Extract the (x, y) coordinate from the center of the cell holding the provided text.  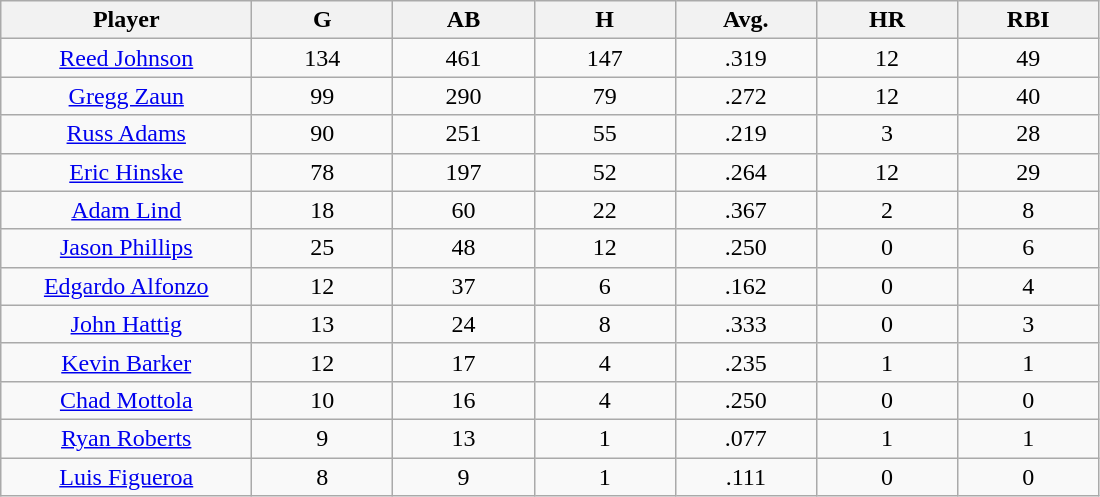
Chad Mottola (126, 400)
16 (464, 400)
Eric Hinske (126, 172)
Gregg Zaun (126, 96)
99 (322, 96)
49 (1028, 58)
RBI (1028, 20)
147 (604, 58)
55 (604, 134)
H (604, 20)
.077 (746, 438)
29 (1028, 172)
.235 (746, 362)
24 (464, 324)
HR (886, 20)
AB (464, 20)
Jason Phillips (126, 248)
78 (322, 172)
Luis Figueroa (126, 477)
John Hattig (126, 324)
251 (464, 134)
197 (464, 172)
.272 (746, 96)
.367 (746, 210)
290 (464, 96)
52 (604, 172)
Kevin Barker (126, 362)
18 (322, 210)
2 (886, 210)
134 (322, 58)
Reed Johnson (126, 58)
Player (126, 20)
.111 (746, 477)
17 (464, 362)
.333 (746, 324)
Avg. (746, 20)
10 (322, 400)
79 (604, 96)
25 (322, 248)
G (322, 20)
.219 (746, 134)
Ryan Roberts (126, 438)
90 (322, 134)
28 (1028, 134)
.264 (746, 172)
.319 (746, 58)
461 (464, 58)
Adam Lind (126, 210)
.162 (746, 286)
Edgardo Alfonzo (126, 286)
40 (1028, 96)
22 (604, 210)
Russ Adams (126, 134)
60 (464, 210)
37 (464, 286)
48 (464, 248)
